Return [X, Y] of the center of cell containing provided text 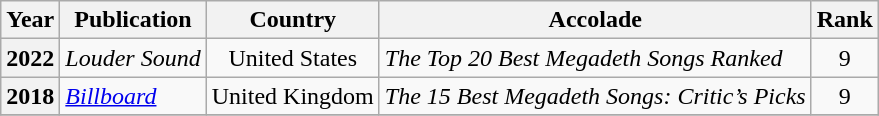
Year [30, 20]
Billboard [133, 96]
United Kingdom [292, 96]
Publication [133, 20]
Accolade [595, 20]
2018 [30, 96]
Country [292, 20]
United States [292, 58]
Louder Sound [133, 58]
The Top 20 Best Megadeth Songs Ranked [595, 58]
The 15 Best Megadeth Songs: Critic’s Picks [595, 96]
2022 [30, 58]
Rank [844, 20]
